Scan for the cell matching the given text and deliver its (x, y) coordinate at center. 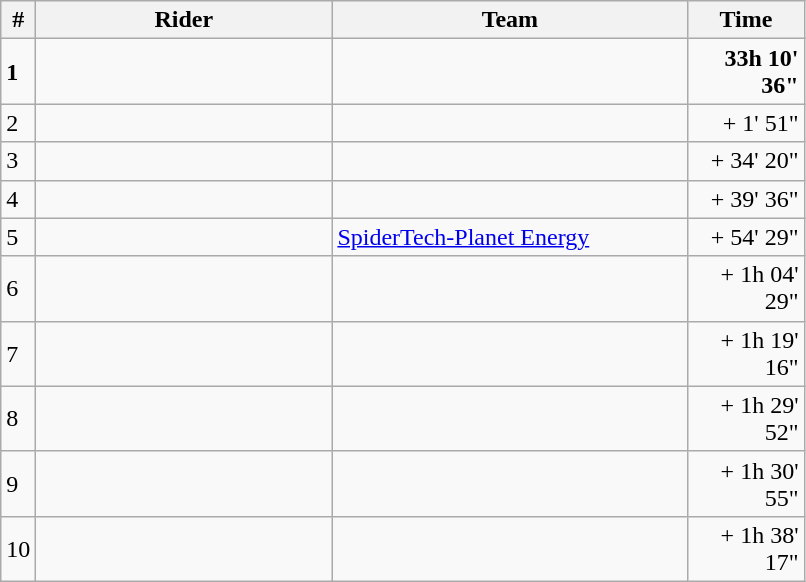
9 (18, 484)
Time (746, 20)
1 (18, 72)
10 (18, 548)
Rider (184, 20)
+ 54' 29" (746, 237)
+ 1h 19' 16" (746, 354)
3 (18, 161)
+ 34' 20" (746, 161)
+ 1h 04' 29" (746, 288)
# (18, 20)
2 (18, 123)
+ 1h 30' 55" (746, 484)
Team (510, 20)
8 (18, 418)
6 (18, 288)
33h 10' 36" (746, 72)
+ 39' 36" (746, 199)
+ 1h 38' 17" (746, 548)
5 (18, 237)
4 (18, 199)
SpiderTech-Planet Energy (510, 237)
+ 1' 51" (746, 123)
7 (18, 354)
+ 1h 29' 52" (746, 418)
